From the cell containing the given text, extract its center point as [x, y] coordinate. 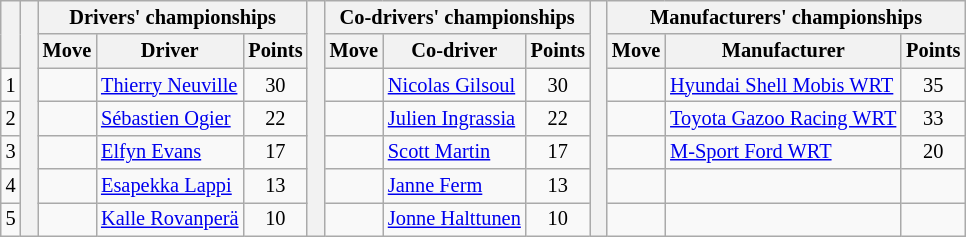
Elfyn Evans [170, 152]
M-Sport Ford WRT [783, 152]
Driver [170, 51]
4 [11, 186]
35 [933, 85]
Kalle Rovanperä [170, 219]
3 [11, 152]
Co-drivers' championships [458, 17]
Esapekka Lappi [170, 186]
Thierry Neuville [170, 85]
Toyota Gazoo Racing WRT [783, 118]
Julien Ingrassia [454, 118]
Co-driver [454, 51]
Janne Ferm [454, 186]
Manufacturers' championships [786, 17]
2 [11, 118]
Jonne Halttunen [454, 219]
1 [11, 85]
Sébastien Ogier [170, 118]
Hyundai Shell Mobis WRT [783, 85]
Nicolas Gilsoul [454, 85]
5 [11, 219]
Manufacturer [783, 51]
33 [933, 118]
20 [933, 152]
Drivers' championships [173, 17]
Scott Martin [454, 152]
